Scan for the cell matching the given text and deliver its [X, Y] coordinate at center. 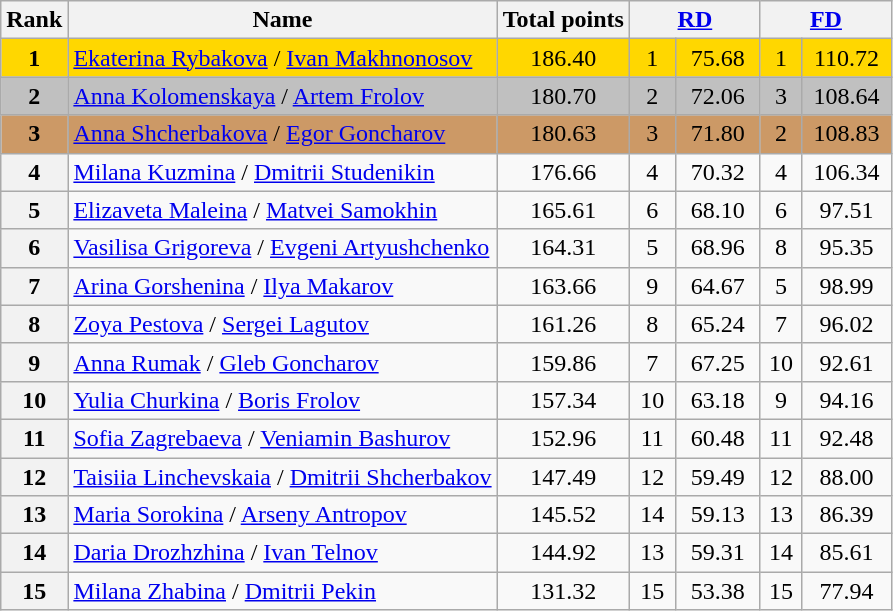
63.18 [718, 400]
77.94 [846, 591]
108.64 [846, 96]
53.38 [718, 591]
Taisiia Linchevskaia / Dmitrii Shcherbakov [282, 477]
161.26 [563, 324]
180.63 [563, 134]
165.61 [563, 210]
59.49 [718, 477]
Total points [563, 20]
60.48 [718, 438]
85.61 [846, 553]
Vasilisa Grigoreva / Evgeni Artyushchenko [282, 248]
59.31 [718, 553]
157.34 [563, 400]
180.70 [563, 96]
108.83 [846, 134]
106.34 [846, 172]
163.66 [563, 286]
186.40 [563, 58]
Yulia Churkina / Boris Frolov [282, 400]
68.96 [718, 248]
Anna Shcherbakova / Egor Goncharov [282, 134]
92.48 [846, 438]
131.32 [563, 591]
147.49 [563, 477]
59.13 [718, 515]
Anna Kolomenskaya / Artem Frolov [282, 96]
144.92 [563, 553]
164.31 [563, 248]
67.25 [718, 362]
Milana Zhabina / Dmitrii Pekin [282, 591]
FD [826, 20]
Arina Gorshenina / Ilya Makarov [282, 286]
Daria Drozhzhina / Ivan Telnov [282, 553]
Sofia Zagrebaeva / Veniamin Bashurov [282, 438]
Milana Kuzmina / Dmitrii Studenikin [282, 172]
64.67 [718, 286]
86.39 [846, 515]
Name [282, 20]
71.80 [718, 134]
110.72 [846, 58]
92.61 [846, 362]
Elizaveta Maleina / Matvei Samokhin [282, 210]
Maria Sorokina / Arseny Antropov [282, 515]
145.52 [563, 515]
88.00 [846, 477]
97.51 [846, 210]
65.24 [718, 324]
95.35 [846, 248]
96.02 [846, 324]
Anna Rumak / Gleb Goncharov [282, 362]
68.10 [718, 210]
72.06 [718, 96]
75.68 [718, 58]
70.32 [718, 172]
176.66 [563, 172]
Ekaterina Rybakova / Ivan Makhnonosov [282, 58]
94.16 [846, 400]
159.86 [563, 362]
98.99 [846, 286]
152.96 [563, 438]
Rank [34, 20]
RD [694, 20]
Zoya Pestova / Sergei Lagutov [282, 324]
